Extract the [x, y] coordinate from the center of the cell holding the provided text.  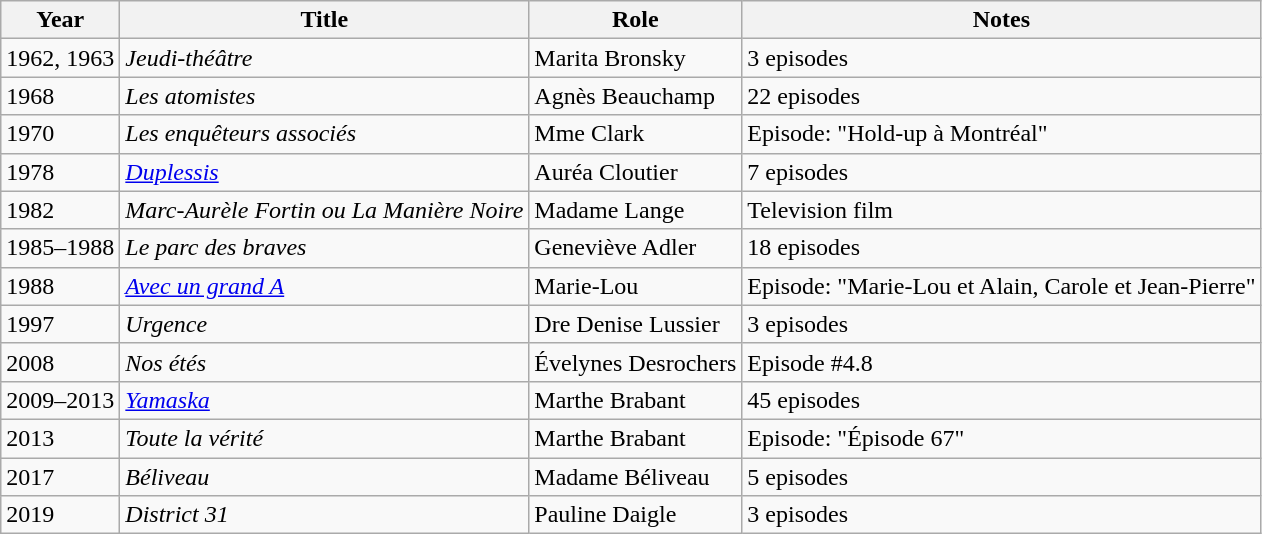
Title [324, 20]
Nos étés [324, 362]
2019 [60, 515]
Béliveau [324, 477]
7 episodes [1002, 172]
Episode #4.8 [1002, 362]
1970 [60, 134]
1978 [60, 172]
Pauline Daigle [636, 515]
Marie-Lou [636, 286]
Les enquêteurs associés [324, 134]
1968 [60, 96]
Duplessis [324, 172]
22 episodes [1002, 96]
Notes [1002, 20]
Évelynes Desrochers [636, 362]
Les atomistes [324, 96]
Yamaska [324, 400]
Auréa Cloutier [636, 172]
Episode: "Marie-Lou et Alain, Carole et Jean-Pierre" [1002, 286]
1997 [60, 324]
Madame Béliveau [636, 477]
2017 [60, 477]
Mme Clark [636, 134]
Jeudi-théâtre [324, 58]
1982 [60, 210]
Role [636, 20]
Dre Denise Lussier [636, 324]
18 episodes [1002, 248]
District 31 [324, 515]
2013 [60, 438]
2009–2013 [60, 400]
Le parc des braves [324, 248]
Episode: "Épisode 67" [1002, 438]
1988 [60, 286]
1962, 1963 [60, 58]
Urgence [324, 324]
Toute la vérité [324, 438]
Year [60, 20]
Television film [1002, 210]
Marc-Aurèle Fortin ou La Manière Noire [324, 210]
Marita Bronsky [636, 58]
5 episodes [1002, 477]
Agnès Beauchamp [636, 96]
Geneviève Adler [636, 248]
Episode: "Hold-up à Montréal" [1002, 134]
1985–1988 [60, 248]
45 episodes [1002, 400]
2008 [60, 362]
Avec un grand A [324, 286]
Madame Lange [636, 210]
